Search for the cell housing the specified text and yield its [x, y] center coordinate. 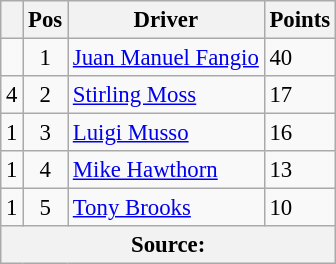
Tony Brooks [166, 208]
2 [46, 95]
3 [46, 133]
Stirling Moss [166, 95]
5 [46, 208]
Driver [166, 20]
13 [300, 170]
16 [300, 133]
Pos [46, 20]
Juan Manuel Fangio [166, 58]
Points [300, 20]
Source: [168, 245]
Luigi Musso [166, 133]
17 [300, 95]
40 [300, 58]
10 [300, 208]
Mike Hawthorn [166, 170]
